Output the [x, y] coordinate of the center of the cell containing the given text.  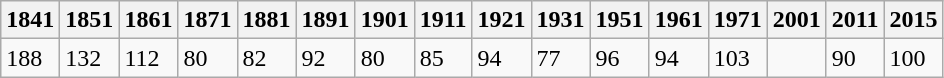
1851 [90, 20]
1931 [560, 20]
1901 [384, 20]
1911 [443, 20]
1881 [266, 20]
96 [620, 58]
77 [560, 58]
1871 [208, 20]
188 [30, 58]
1861 [148, 20]
1971 [738, 20]
2015 [914, 20]
90 [855, 58]
2011 [855, 20]
1891 [326, 20]
112 [148, 58]
132 [90, 58]
100 [914, 58]
1841 [30, 20]
1961 [678, 20]
82 [266, 58]
1951 [620, 20]
1921 [502, 20]
2001 [796, 20]
85 [443, 58]
92 [326, 58]
103 [738, 58]
